Identify which cell holds the provided text, then report its [x, y] central coordinate. 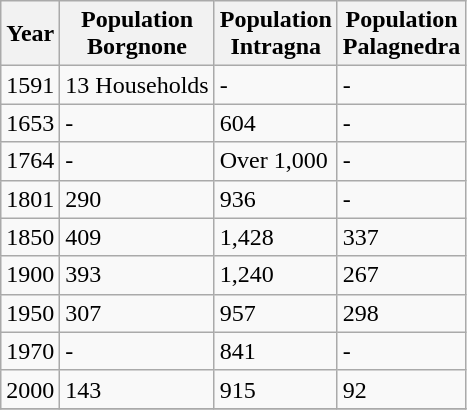
1850 [30, 237]
915 [276, 389]
290 [137, 199]
1,240 [276, 275]
936 [276, 199]
1,428 [276, 237]
298 [401, 313]
2000 [30, 389]
1900 [30, 275]
1653 [30, 123]
604 [276, 123]
13 Households [137, 85]
841 [276, 351]
267 [401, 275]
1764 [30, 161]
143 [137, 389]
1970 [30, 351]
92 [401, 389]
Population Palagnedra [401, 34]
Year [30, 34]
Population Intragna [276, 34]
307 [137, 313]
1950 [30, 313]
409 [137, 237]
Over 1,000 [276, 161]
337 [401, 237]
Population Borgnone [137, 34]
1591 [30, 85]
957 [276, 313]
1801 [30, 199]
393 [137, 275]
